Output the (x, y) coordinate of the center of the cell containing the given text.  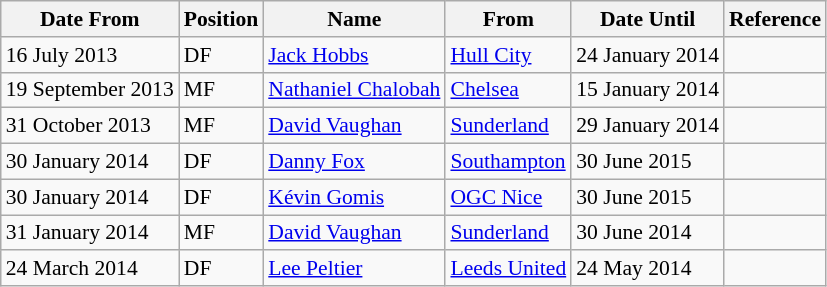
Danny Fox (354, 162)
Hull City (508, 55)
Lee Peltier (354, 269)
31 January 2014 (90, 233)
Position (221, 19)
Date From (90, 19)
19 September 2013 (90, 90)
24 January 2014 (648, 55)
Reference (775, 19)
24 March 2014 (90, 269)
OGC Nice (508, 197)
Jack Hobbs (354, 55)
Leeds United (508, 269)
31 October 2013 (90, 126)
Date Until (648, 19)
29 January 2014 (648, 126)
Chelsea (508, 90)
16 July 2013 (90, 55)
15 January 2014 (648, 90)
Name (354, 19)
Nathaniel Chalobah (354, 90)
24 May 2014 (648, 269)
From (508, 19)
Kévin Gomis (354, 197)
30 June 2014 (648, 233)
Southampton (508, 162)
